From the cell containing the given text, extract its center point as [X, Y] coordinate. 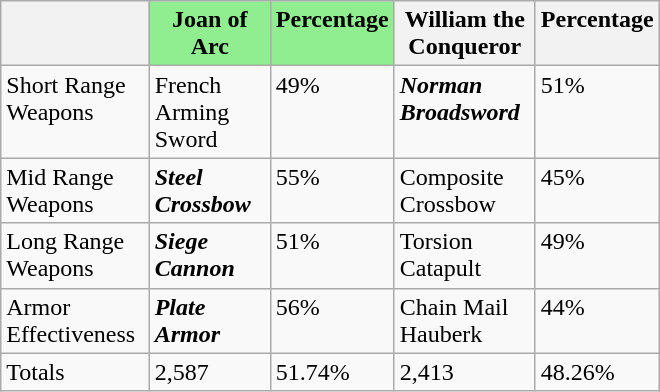
Composite Crossbow [464, 190]
51.74% [332, 372]
48.26% [597, 372]
Torsion Catapult [464, 256]
56% [332, 320]
French Arming Sword [210, 112]
Mid Range Weapons [75, 190]
Chain Mail Hauberk [464, 320]
Norman Broadsword [464, 112]
Long Range Weapons [75, 256]
2,413 [464, 372]
Steel Crossbow [210, 190]
Siege Cannon [210, 256]
44% [597, 320]
45% [597, 190]
55% [332, 190]
William the Conqueror [464, 34]
Armor Effectiveness [75, 320]
Totals [75, 372]
2,587 [210, 372]
Joan of Arc [210, 34]
Short Range Weapons [75, 112]
Plate Armor [210, 320]
